Return the (X, Y) coordinate for the center point of the cell that contains the specified text.  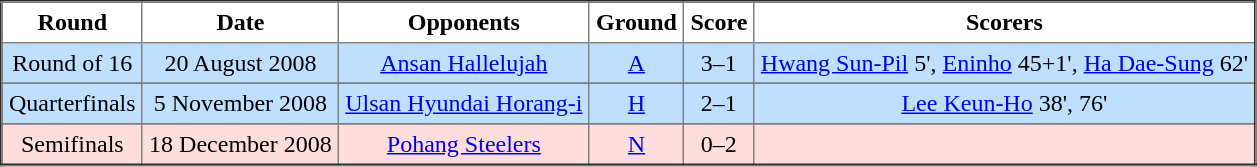
A (636, 63)
3–1 (719, 63)
Quarterfinals (72, 103)
Hwang Sun-Pil 5', Eninho 45+1', Ha Dae-Sung 62' (1004, 63)
Ground (636, 22)
Semifinals (72, 144)
Pohang Steelers (464, 144)
Ansan Hallelujah (464, 63)
18 December 2008 (240, 144)
H (636, 103)
Lee Keun-Ho 38', 76' (1004, 103)
N (636, 144)
0–2 (719, 144)
Scorers (1004, 22)
Opponents (464, 22)
2–1 (719, 103)
20 August 2008 (240, 63)
Ulsan Hyundai Horang-i (464, 103)
Round of 16 (72, 63)
Round (72, 22)
Date (240, 22)
Score (719, 22)
5 November 2008 (240, 103)
